Find where the given text appears and provide that cell's center as [X, Y] coordinate. 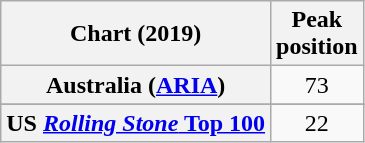
22 [317, 123]
73 [317, 85]
US Rolling Stone Top 100 [136, 123]
Australia (ARIA) [136, 85]
Chart (2019) [136, 34]
Peakposition [317, 34]
